Return [x, y] of the center of cell containing provided text 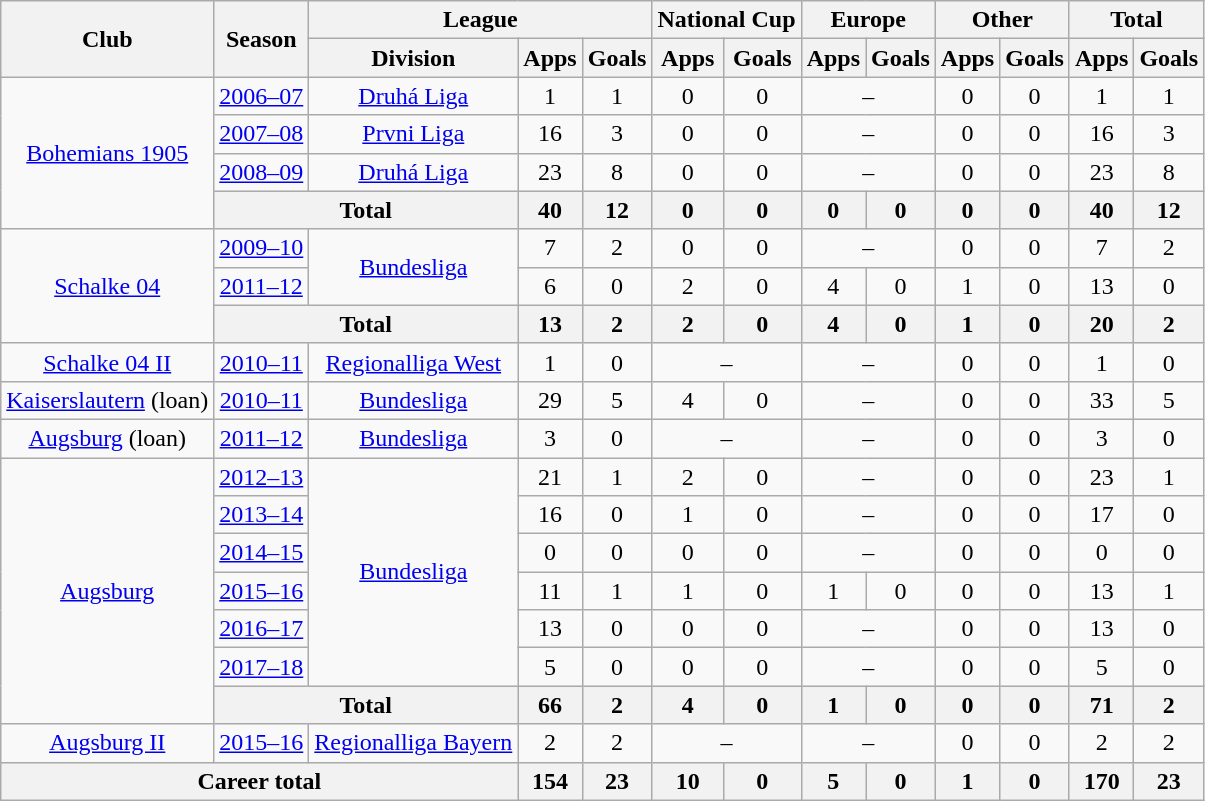
2017–18 [262, 667]
66 [550, 705]
Regionalliga West [414, 362]
2009–10 [262, 248]
Other [1002, 20]
Bohemians 1905 [108, 153]
Augsburg [108, 591]
20 [1101, 324]
Europe [868, 20]
Career total [260, 781]
League [480, 20]
2012–13 [262, 477]
2006–07 [262, 96]
Schalke 04 II [108, 362]
17 [1101, 515]
Division [414, 58]
Prvni Liga [414, 134]
2007–08 [262, 134]
21 [550, 477]
National Cup [726, 20]
6 [550, 286]
Club [108, 39]
154 [550, 781]
Augsburg II [108, 743]
Regionalliga Bayern [414, 743]
2016–17 [262, 629]
Season [262, 39]
Augsburg (loan) [108, 438]
2008–09 [262, 172]
29 [550, 400]
33 [1101, 400]
10 [688, 781]
71 [1101, 705]
170 [1101, 781]
11 [550, 591]
Schalke 04 [108, 286]
Kaiserslautern (loan) [108, 400]
2014–15 [262, 553]
2013–14 [262, 515]
